Identify which cell holds the provided text, then report its [X, Y] central coordinate. 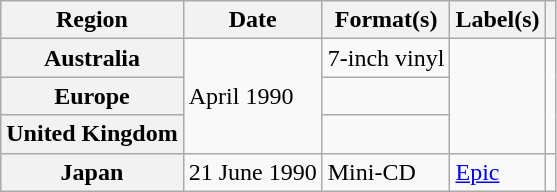
Date [252, 20]
7-inch vinyl [386, 58]
Epic [498, 172]
Region [92, 20]
21 June 1990 [252, 172]
Australia [92, 58]
Label(s) [498, 20]
Japan [92, 172]
Mini-CD [386, 172]
April 1990 [252, 96]
Format(s) [386, 20]
Europe [92, 96]
United Kingdom [92, 134]
